Locate the cell with the specified text and output its (X, Y) center coordinate. 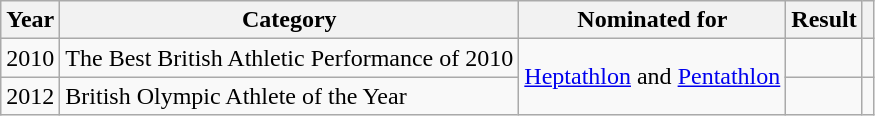
2012 (30, 96)
British Olympic Athlete of the Year (290, 96)
2010 (30, 58)
Nominated for (652, 20)
Year (30, 20)
Heptathlon and Pentathlon (652, 77)
The Best British Athletic Performance of 2010 (290, 58)
Category (290, 20)
Result (824, 20)
